Detect which cell encompasses the target text, then output its [x, y] center coordinate. 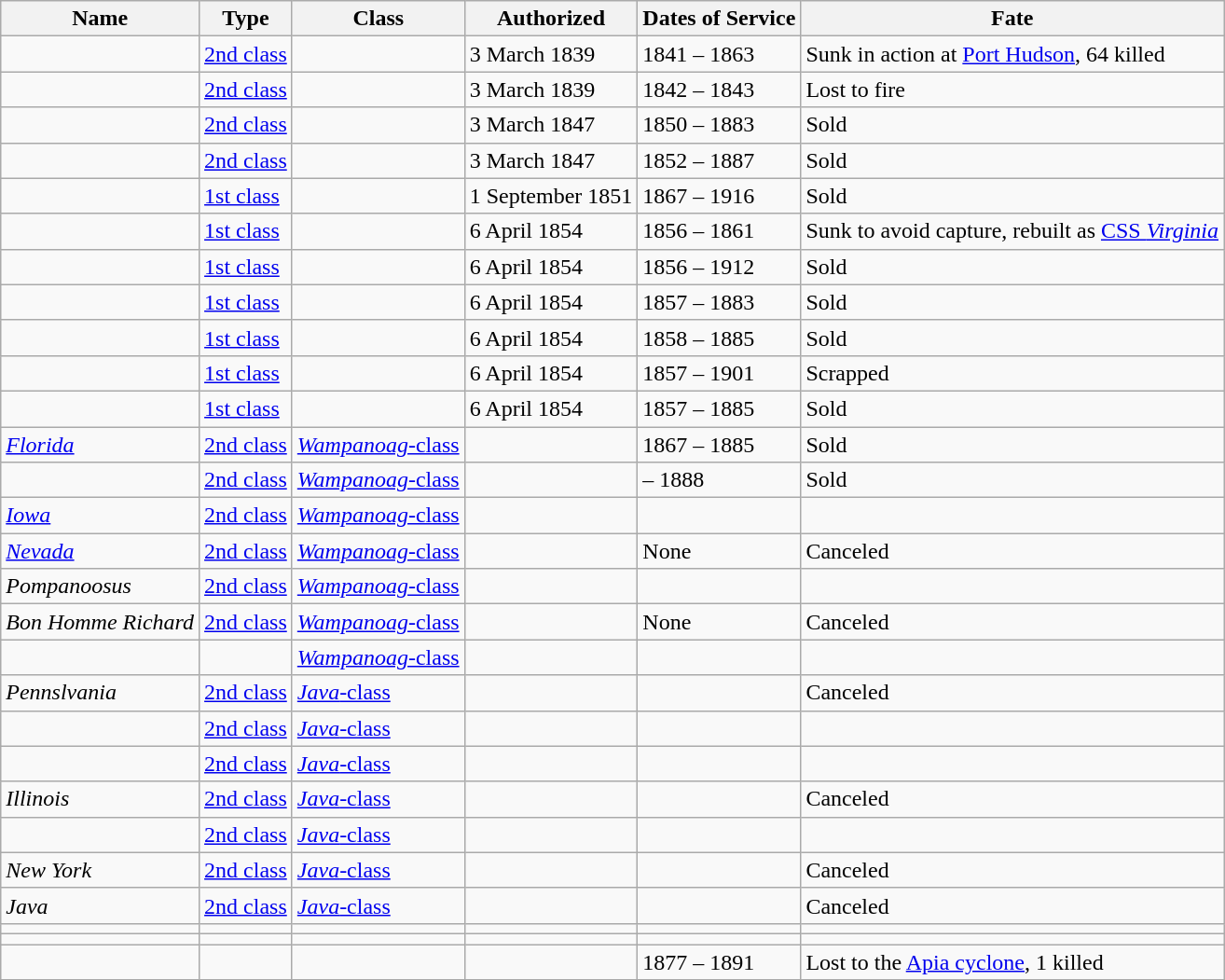
– 1888 [720, 480]
Illinois [101, 799]
1841 – 1863 [720, 54]
Dates of Service [720, 19]
1852 – 1887 [720, 160]
Class [379, 19]
Pompanoosus [101, 587]
Sunk in action at Port Hudson, 64 killed [1012, 54]
Java [101, 905]
1857 – 1883 [720, 302]
Fate [1012, 19]
Pennslvania [101, 693]
1856 – 1861 [720, 231]
1877 – 1891 [720, 961]
Iowa [101, 516]
1867 – 1885 [720, 445]
Bon Homme Richard [101, 622]
Florida [101, 445]
Authorized [551, 19]
1842 – 1843 [720, 90]
1 September 1851 [551, 196]
1867 – 1916 [720, 196]
New York [101, 870]
Type [246, 19]
1857 – 1901 [720, 373]
1856 – 1912 [720, 267]
Nevada [101, 551]
Scrapped [1012, 373]
1857 – 1885 [720, 408]
1850 – 1883 [720, 125]
1858 – 1885 [720, 338]
Lost to the Apia cyclone, 1 killed [1012, 961]
Lost to fire [1012, 90]
Name [101, 19]
Sunk to avoid capture, rebuilt as CSS Virginia [1012, 231]
